For the text-containing cell, return its midpoint in (X, Y) coordinate format. 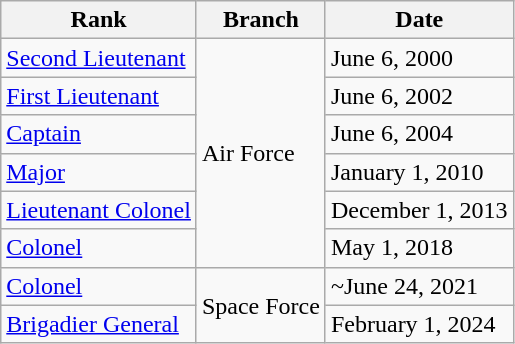
Date (419, 20)
Captain (99, 134)
Space Force (260, 305)
Second Lieutenant (99, 58)
Brigadier General (99, 324)
Branch (260, 20)
December 1, 2013 (419, 210)
June 6, 2004 (419, 134)
June 6, 2000 (419, 58)
February 1, 2024 (419, 324)
January 1, 2010 (419, 172)
Major (99, 172)
May 1, 2018 (419, 248)
Lieutenant Colonel (99, 210)
Air Force (260, 153)
June 6, 2002 (419, 96)
First Lieutenant (99, 96)
~June 24, 2021 (419, 286)
Rank (99, 20)
